Pinpoint the cell where the given text exists, returning its [X, Y] midpoint coordinate. 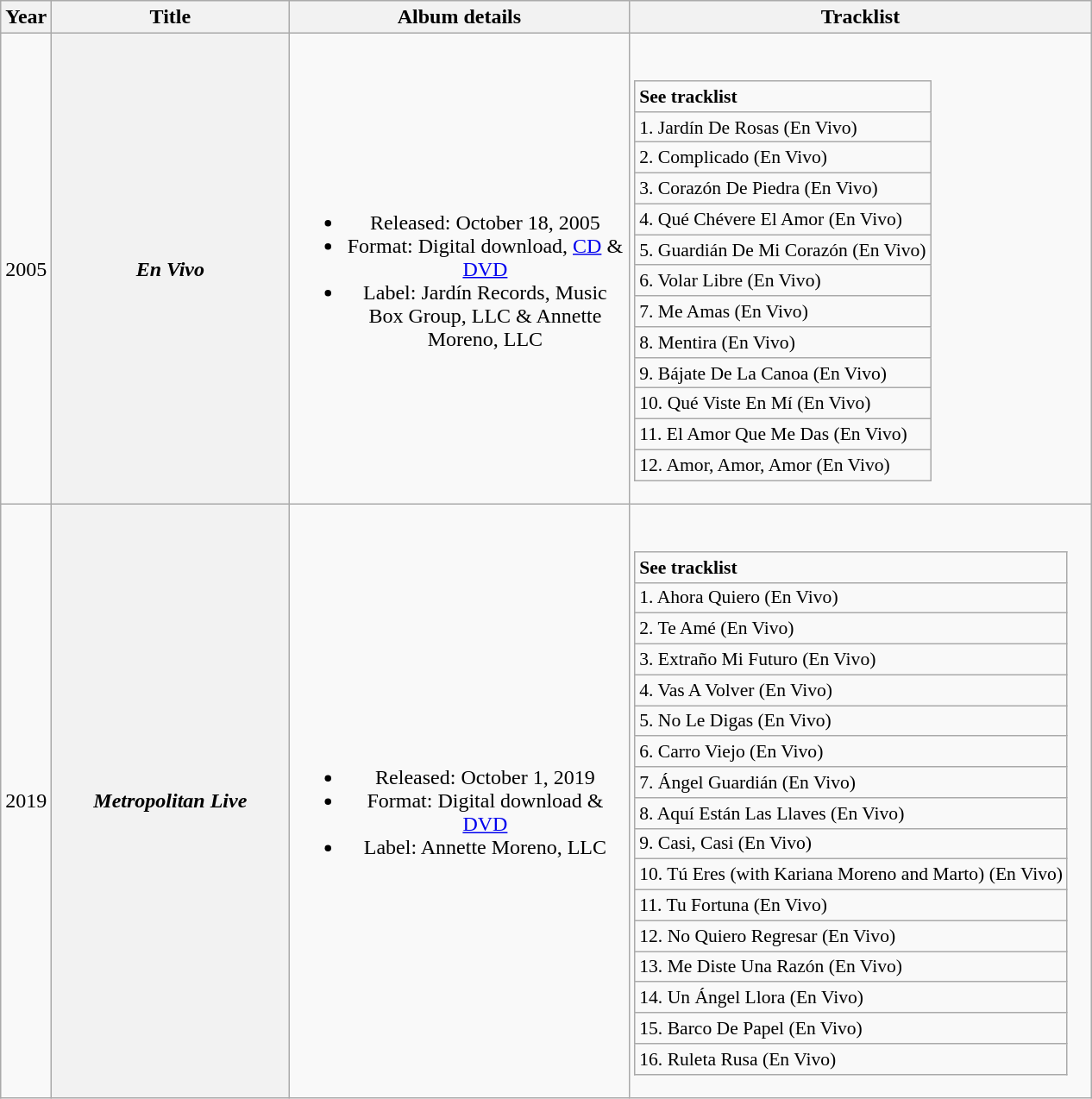
5. No Le Digas (En Vivo) [850, 721]
3. Extraño Mi Futuro (En Vivo) [850, 659]
Released: October 1, 2019Format: Digital download & DVDLabel: Annette Moreno, LLC [459, 801]
11. El Amor Que Me Das (En Vivo) [782, 435]
1. Ahora Quiero (En Vivo) [850, 598]
Title [171, 17]
6. Volar Libre (En Vivo) [782, 280]
7. Ángel Guardián (En Vivo) [850, 782]
Year [26, 17]
5. Guardián De Mi Corazón (En Vivo) [782, 250]
Album details [459, 17]
16. Ruleta Rusa (En Vivo) [850, 1059]
9. Casi, Casi (En Vivo) [850, 844]
Tracklist [861, 17]
14. Un Ángel Llora (En Vivo) [850, 997]
8. Mentira (En Vivo) [782, 342]
9. Bájate De La Canoa (En Vivo) [782, 373]
15. Barco De Papel (En Vivo) [850, 1028]
4. Vas A Volver (En Vivo) [850, 690]
2. Te Amé (En Vivo) [850, 629]
6. Carro Viejo (En Vivo) [850, 751]
12. Amor, Amor, Amor (En Vivo) [782, 465]
7. Me Amas (En Vivo) [782, 311]
4. Qué Chévere El Amor (En Vivo) [782, 219]
Metropolitan Live [171, 801]
2005 [26, 269]
2. Complicado (En Vivo) [782, 158]
13. Me Diste Una Razón (En Vivo) [850, 967]
11. Tu Fortuna (En Vivo) [850, 905]
En Vivo [171, 269]
3. Corazón De Piedra (En Vivo) [782, 189]
12. No Quiero Regresar (En Vivo) [850, 936]
8. Aquí Están Las Llaves (En Vivo) [850, 813]
1. Jardín De Rosas (En Vivo) [782, 127]
10. Tú Eres (with Kariana Moreno and Marto) (En Vivo) [850, 875]
Released: October 18, 2005Format: Digital download, CD & DVDLabel: Jardín Records, Music Box Group, LLC & Annette Moreno, LLC [459, 269]
10. Qué Viste En Mí (En Vivo) [782, 404]
2019 [26, 801]
